Extract the (X, Y) coordinate from the center of the cell holding the provided text.  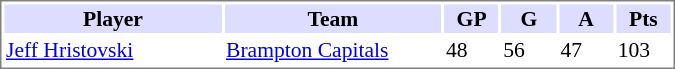
56 (529, 50)
GP (471, 18)
A (586, 18)
G (529, 18)
Player (112, 18)
Pts (643, 18)
Team (332, 18)
Jeff Hristovski (112, 50)
Brampton Capitals (332, 50)
47 (586, 50)
103 (643, 50)
48 (471, 50)
